Locate the cell with the specified text and output its (X, Y) center coordinate. 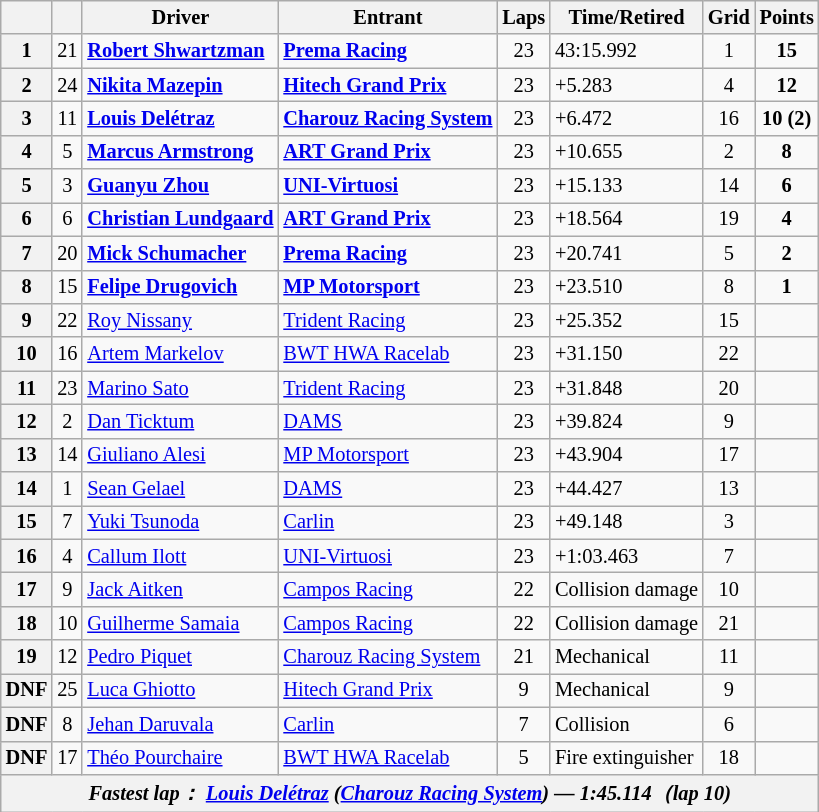
+18.564 (626, 219)
43:15.992 (626, 51)
Jack Aitken (180, 589)
Théo Pourchaire (180, 758)
+15.133 (626, 186)
Giuliano Alesi (180, 455)
Guanyu Zhou (180, 186)
Nikita Mazepin (180, 85)
+43.904 (626, 455)
+44.427 (626, 489)
Laps (524, 17)
Grid (729, 17)
Felipe Drugovich (180, 287)
Louis Delétraz (180, 118)
Yuki Tsunoda (180, 522)
+23.510 (626, 287)
+6.472 (626, 118)
25 (67, 690)
Robert Shwartzman (180, 51)
Roy Nissany (180, 320)
+1:03.463 (626, 556)
Guilherme Samaia (180, 623)
+25.352 (626, 320)
Jehan Daruvala (180, 724)
Entrant (388, 17)
Pedro Piquet (180, 657)
Collision (626, 724)
+39.824 (626, 421)
+10.655 (626, 152)
Dan Ticktum (180, 421)
10 (2) (787, 118)
Artem Markelov (180, 354)
Callum Ilott (180, 556)
Marcus Armstrong (180, 152)
+31.150 (626, 354)
24 (67, 85)
+5.283 (626, 85)
Time/Retired (626, 17)
Christian Lundgaard (180, 219)
Sean Gelael (180, 489)
Mick Schumacher (180, 253)
Points (787, 17)
+31.848 (626, 388)
+20.741 (626, 253)
Marino Sato (180, 388)
Driver (180, 17)
Luca Ghiotto (180, 690)
Fire extinguisher (626, 758)
+49.148 (626, 522)
Fastest lap： Louis Delétraz (Charouz Racing System) — 1:45.114（lap 10) (410, 792)
